Locate the cell with the specified text and output its (X, Y) center coordinate. 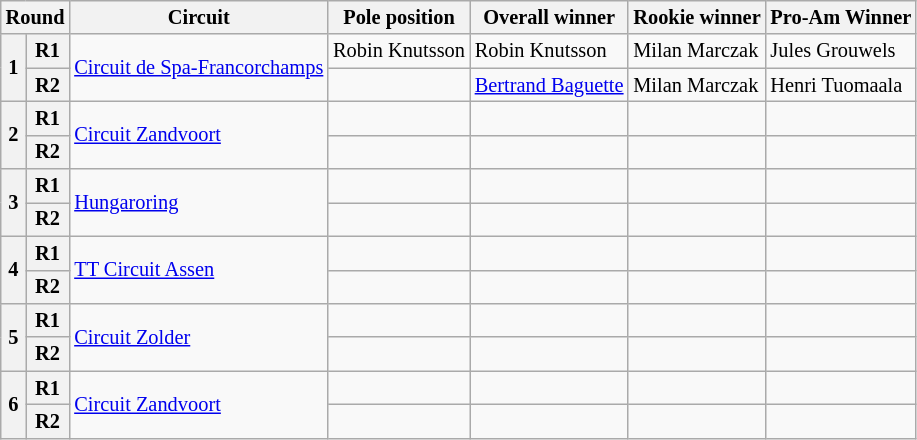
3 (14, 202)
Pro-Am Winner (842, 17)
Round (36, 17)
2 (14, 134)
Overall winner (550, 17)
4 (14, 270)
Bertrand Baguette (550, 85)
6 (14, 404)
Pole position (399, 17)
Henri Tuomaala (842, 85)
1 (14, 68)
Jules Grouwels (842, 51)
TT Circuit Assen (198, 270)
Circuit (198, 17)
Rookie winner (696, 17)
Circuit Zolder (198, 336)
5 (14, 336)
Circuit de Spa-Francorchamps (198, 68)
Hungaroring (198, 202)
